Pinpoint the cell where the given text exists, returning its (x, y) midpoint coordinate. 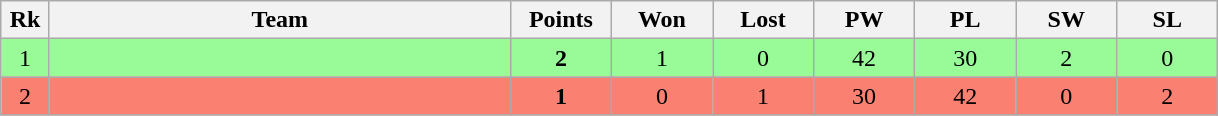
Won (662, 20)
Points (560, 20)
PW (864, 20)
PL (966, 20)
SW (1066, 20)
Rk (26, 20)
Team (280, 20)
SL (1168, 20)
Lost (762, 20)
